Return the [x, y] coordinate for the center point of the cell that contains the specified text.  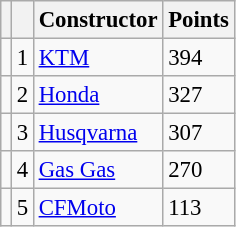
2 [22, 95]
327 [198, 95]
Points [198, 20]
KTM [98, 58]
307 [198, 133]
4 [22, 170]
Constructor [98, 20]
Husqvarna [98, 133]
CFMoto [98, 208]
Honda [98, 95]
3 [22, 133]
1 [22, 58]
270 [198, 170]
394 [198, 58]
113 [198, 208]
Gas Gas [98, 170]
5 [22, 208]
